Return (X, Y) of the center of cell containing provided text 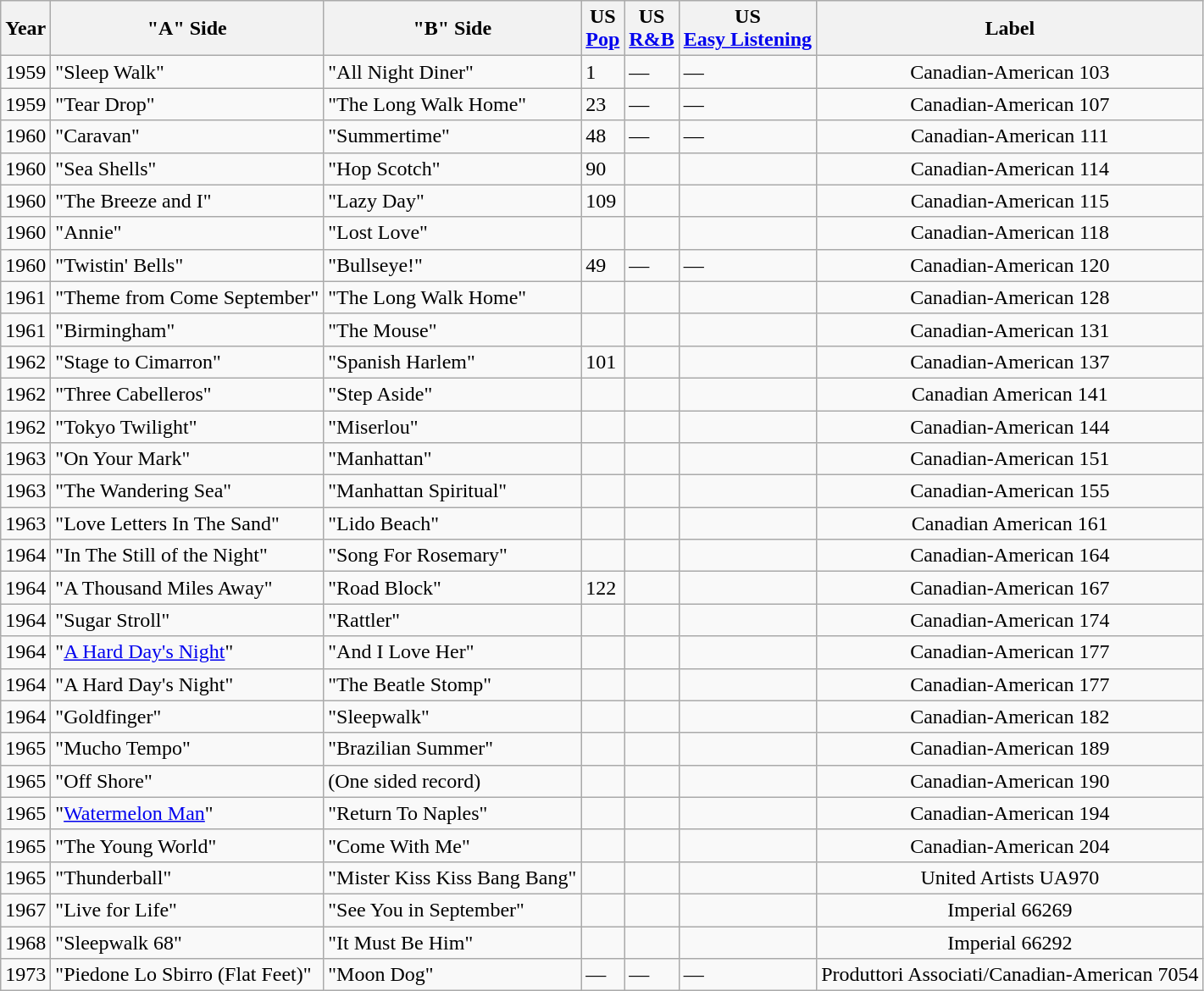
Canadian-American 167 (1010, 588)
Canadian-American 131 (1010, 329)
"Moon Dog" (452, 975)
Canadian-American 128 (1010, 297)
"Lost Love" (452, 233)
Canadian-American 137 (1010, 362)
"Spanish Harlem" (452, 362)
"Sugar Stroll" (187, 620)
"Summertime" (452, 136)
"And I Love Her" (452, 652)
"Lazy Day" (452, 201)
1967 (25, 910)
23 (603, 104)
"Caravan" (187, 136)
Imperial 66292 (1010, 943)
"Mucho Tempo" (187, 749)
Canadian-American 194 (1010, 813)
US Pop (603, 29)
"Lido Beach" (452, 523)
"On Your Mark" (187, 459)
"Watermelon Man" (187, 813)
90 (603, 169)
"Sleepwalk 68" (187, 943)
"Song For Rosemary" (452, 556)
Canadian-American 182 (1010, 717)
"Sleep Walk" (187, 72)
Canadian-American 151 (1010, 459)
"Mister Kiss Kiss Bang Bang" (452, 878)
"Tokyo Twilight" (187, 426)
"Manhattan" (452, 459)
"Step Aside" (452, 394)
"The Mouse" (452, 329)
"Birmingham" (187, 329)
"Theme from Come September" (187, 297)
"Manhattan Spiritual" (452, 491)
"Road Block" (452, 588)
US R&B (652, 29)
"See You in September" (452, 910)
"The Wandering Sea" (187, 491)
"Piedone Lo Sbirro (Flat Feet)" (187, 975)
101 (603, 362)
Canadian-American 155 (1010, 491)
"Goldfinger" (187, 717)
Canadian-American 189 (1010, 749)
1 (603, 72)
"The Breeze and I" (187, 201)
Canadian-American 115 (1010, 201)
Canadian-American 190 (1010, 781)
"Return To Naples" (452, 813)
"Sleepwalk" (452, 717)
49 (603, 265)
Canadian-American 103 (1010, 72)
"Hop Scotch" (452, 169)
Canadian American 161 (1010, 523)
"Stage to Cimarron" (187, 362)
"The Beatle Stomp" (452, 684)
"Rattler" (452, 620)
"It Must Be Him" (452, 943)
"All Night Diner" (452, 72)
"Twistin' Bells" (187, 265)
(One sided record) (452, 781)
"B" Side (452, 29)
"A" Side (187, 29)
Canadian-American 174 (1010, 620)
Canadian-American 111 (1010, 136)
1973 (25, 975)
Imperial 66269 (1010, 910)
"Love Letters In The Sand" (187, 523)
"Tear Drop" (187, 104)
"Annie" (187, 233)
"In The Still of the Night" (187, 556)
Canadian-American 114 (1010, 169)
Canadian-American 120 (1010, 265)
"Brazilian Summer" (452, 749)
US Easy Listening (747, 29)
"The Young World" (187, 845)
Canadian-American 164 (1010, 556)
"Three Cabelleros" (187, 394)
48 (603, 136)
Year (25, 29)
"A Thousand Miles Away" (187, 588)
Canadian-American 118 (1010, 233)
United Artists UA970 (1010, 878)
109 (603, 201)
"Thunderball" (187, 878)
"Live for Life" (187, 910)
"Come With Me" (452, 845)
Canadian-American 107 (1010, 104)
"Off Shore" (187, 781)
Canadian-American 144 (1010, 426)
Label (1010, 29)
Canadian American 141 (1010, 394)
"Bullseye!" (452, 265)
Canadian-American 204 (1010, 845)
1968 (25, 943)
122 (603, 588)
"Miserlou" (452, 426)
Produttori Associati/Canadian-American 7054 (1010, 975)
"Sea Shells" (187, 169)
